Scan for the cell matching the given text and deliver its [X, Y] coordinate at center. 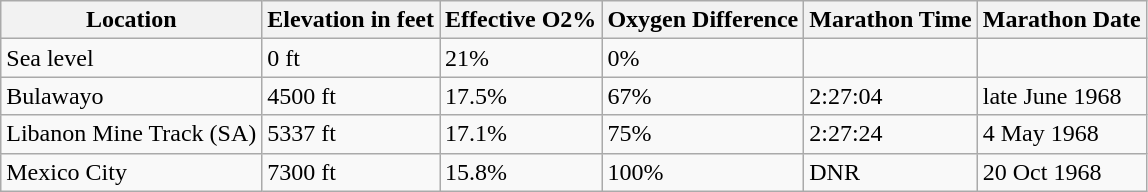
Oxygen Difference [703, 20]
17.1% [521, 134]
2:27:24 [891, 134]
7300 ft [351, 172]
Marathon Time [891, 20]
Elevation in feet [351, 20]
late June 1968 [1062, 96]
4 May 1968 [1062, 134]
5337 ft [351, 134]
Location [132, 20]
2:27:04 [891, 96]
DNR [891, 172]
0% [703, 58]
Effective O2% [521, 20]
20 Oct 1968 [1062, 172]
Sea level [132, 58]
100% [703, 172]
Marathon Date [1062, 20]
Bulawayo [132, 96]
15.8% [521, 172]
21% [521, 58]
0 ft [351, 58]
Libanon Mine Track (SA) [132, 134]
67% [703, 96]
4500 ft [351, 96]
17.5% [521, 96]
Mexico City [132, 172]
75% [703, 134]
